Identify which cell holds the provided text, then report its [x, y] central coordinate. 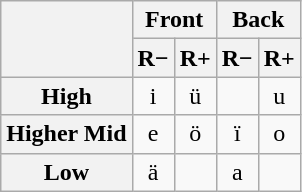
ö [195, 134]
i [153, 96]
Back [258, 20]
e [153, 134]
ä [153, 172]
o [279, 134]
ü [195, 96]
Front [174, 20]
High [66, 96]
a [237, 172]
Low [66, 172]
u [279, 96]
ï [237, 134]
Higher Mid [66, 134]
